Provide the [X, Y] coordinate of the cell's center where the given text is located.  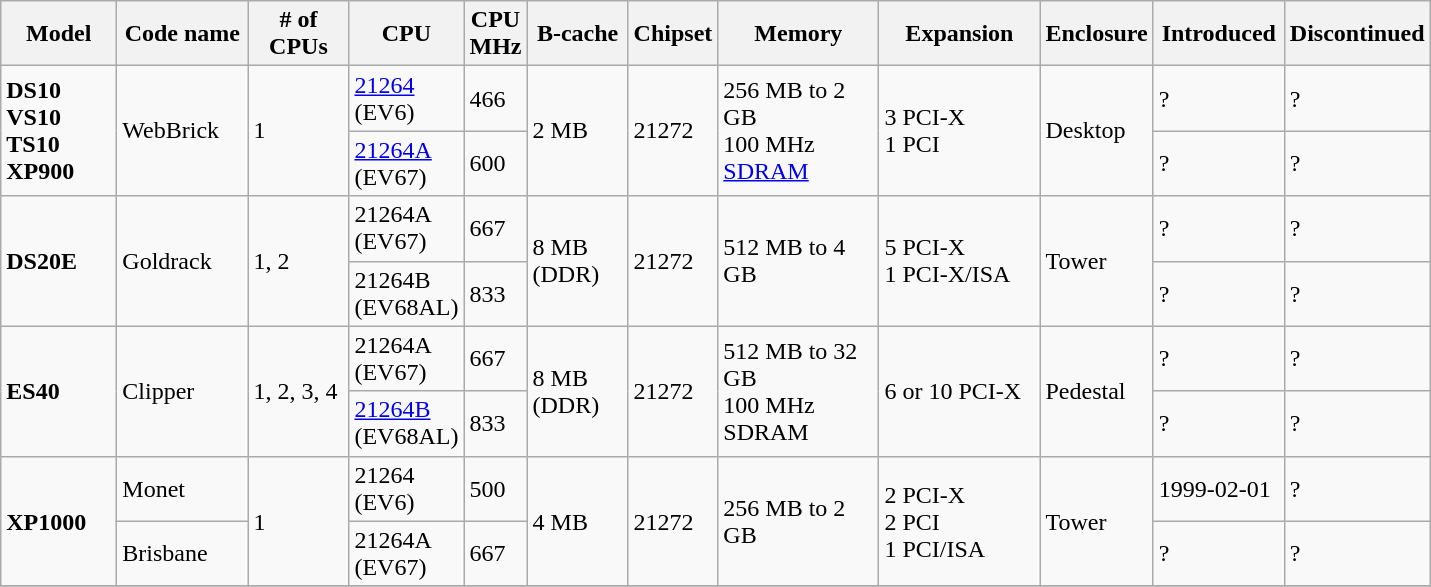
Enclosure [1096, 34]
500 [496, 488]
256 MB to 2 GB100 MHz SDRAM [798, 131]
Clipper [182, 391]
2 MB [578, 131]
1, 2, 3, 4 [298, 391]
1, 2 [298, 261]
5 PCI-X1 PCI-X/ISA [960, 261]
Goldrack [182, 261]
Model [59, 34]
Discontinued [1357, 34]
Monet [182, 488]
Pedestal [1096, 391]
512 MB to 32 GB100 MHz SDRAM [798, 391]
# ofCPUs [298, 34]
Memory [798, 34]
B-cache [578, 34]
466 [496, 98]
Desktop [1096, 131]
XP1000 [59, 521]
600 [496, 164]
3 PCI-X1 PCI [960, 131]
Code name [182, 34]
WebBrick [182, 131]
DS20E [59, 261]
2 PCI-X2 PCI1 PCI/ISA [960, 521]
Introduced [1218, 34]
256 MB to 2 GB [798, 521]
1999-02-01 [1218, 488]
DS10VS10TS10XP900 [59, 131]
Brisbane [182, 554]
ES40 [59, 391]
CPU [406, 34]
21264A (EV67) [406, 164]
Expansion [960, 34]
6 or 10 PCI-X [960, 391]
CPUMHz [496, 34]
512 MB to 4 GB [798, 261]
Chipset [673, 34]
4 MB [578, 521]
